Locate the cell with the specified text and output its [X, Y] center coordinate. 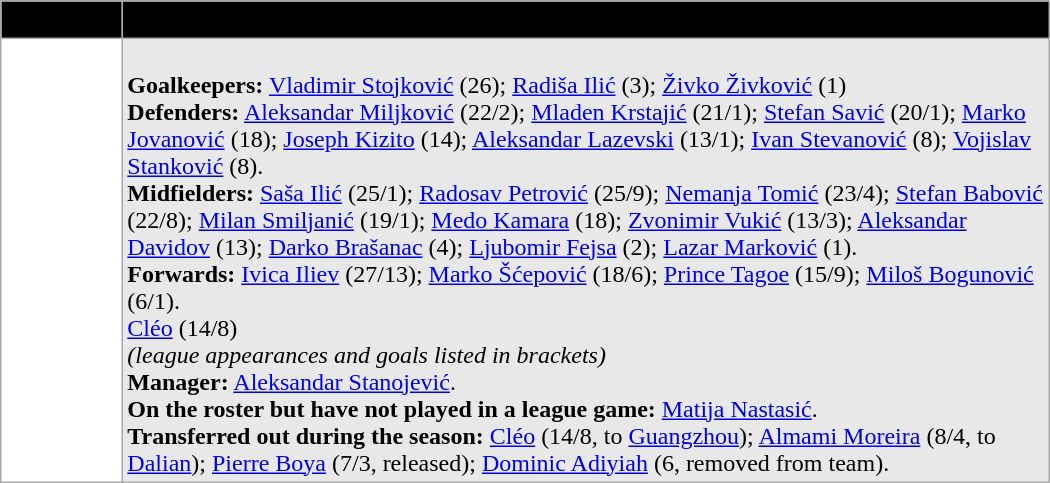
1. [62, 20]
FK Partizan [586, 20]
